Determine the [X, Y] coordinate at the center of the cell enclosing the given text.  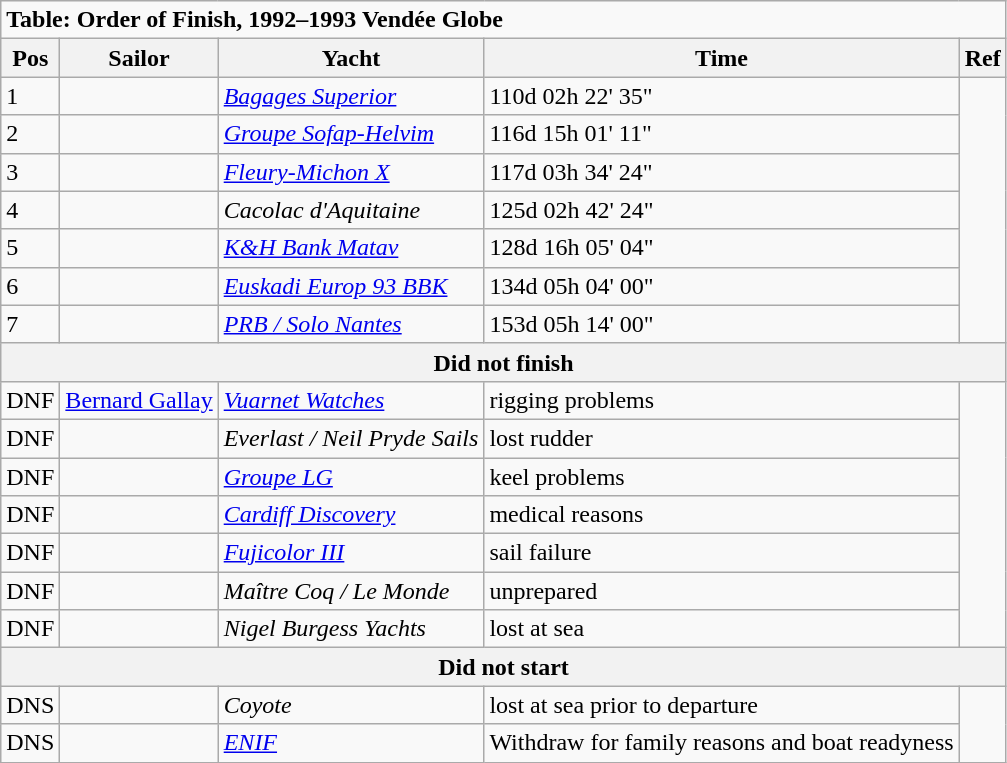
rigging problems [722, 400]
116d 15h 01' 11" [722, 134]
Nigel Burgess Yachts [351, 629]
Ref [982, 58]
110d 02h 22' 35" [722, 96]
Yacht [351, 58]
Time [722, 58]
6 [30, 286]
125d 02h 42' 24" [722, 210]
7 [30, 324]
keel problems [722, 477]
Fleury-Michon X [351, 172]
lost rudder [722, 438]
1 [30, 96]
Sailor [139, 58]
Withdraw for family reasons and boat readyness [722, 743]
128d 16h 05' 04" [722, 248]
unprepared [722, 591]
117d 03h 34' 24" [722, 172]
Bernard Gallay [139, 400]
K&H Bank Matav [351, 248]
Bagages Superior [351, 96]
Everlast / Neil Pryde Sails [351, 438]
Fujicolor III [351, 553]
Groupe Sofap-Helvim [351, 134]
Maître Coq / Le Monde [351, 591]
Did not finish [504, 362]
3 [30, 172]
4 [30, 210]
Euskadi Europ 93 BBK [351, 286]
Pos [30, 58]
PRB / Solo Nantes [351, 324]
Table: Order of Finish, 1992–1993 Vendée Globe [504, 20]
ENIF [351, 743]
134d 05h 04' 00" [722, 286]
sail failure [722, 553]
2 [30, 134]
Vuarnet Watches [351, 400]
lost at sea [722, 629]
153d 05h 14' 00" [722, 324]
Cardiff Discovery [351, 515]
Cacolac d'Aquitaine [351, 210]
Did not start [504, 667]
medical reasons [722, 515]
Groupe LG [351, 477]
Coyote [351, 705]
lost at sea prior to departure [722, 705]
5 [30, 248]
